From the cell containing the given text, extract its center point as [x, y] coordinate. 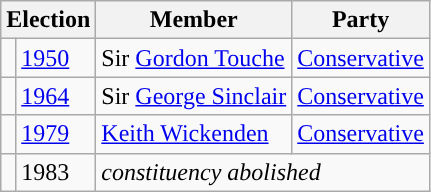
Sir Gordon Touche [194, 58]
Keith Wickenden [194, 134]
Sir George Sinclair [194, 96]
Member [194, 20]
Party [361, 20]
Election [48, 20]
1979 [56, 134]
1950 [56, 58]
1964 [56, 96]
1983 [56, 172]
constituency abolished [263, 172]
